Detect which cell encompasses the target text, then output its [X, Y] center coordinate. 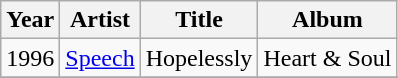
Year [30, 20]
Artist [100, 20]
1996 [30, 58]
Album [328, 20]
Heart & Soul [328, 58]
Title [199, 20]
Speech [100, 58]
Hopelessly [199, 58]
